Return the [x, y] coordinate for the center point of the cell that contains the specified text.  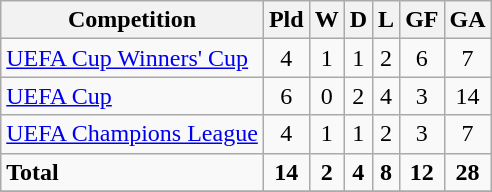
GA [468, 20]
8 [386, 172]
UEFA Champions League [132, 134]
W [326, 20]
D [358, 20]
L [386, 20]
UEFA Cup [132, 96]
12 [422, 172]
Total [132, 172]
Competition [132, 20]
Pld [286, 20]
0 [326, 96]
28 [468, 172]
UEFA Cup Winners' Cup [132, 58]
GF [422, 20]
